For the text-containing cell, return its midpoint in (X, Y) coordinate format. 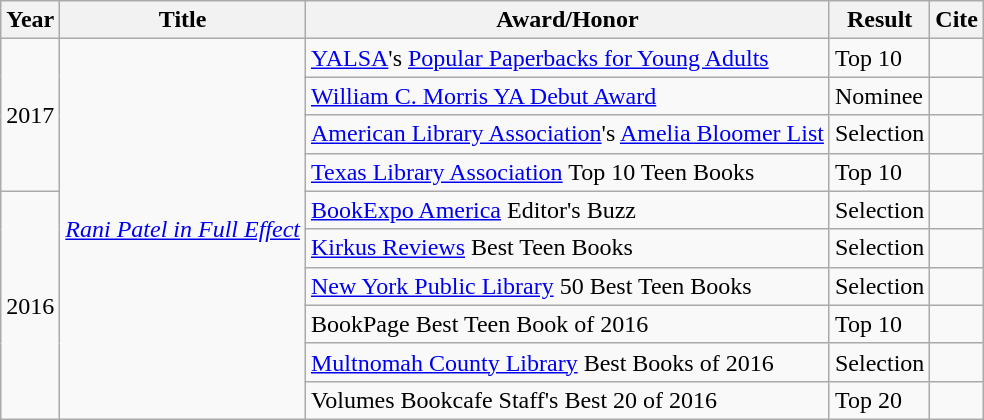
Volumes Bookcafe Staff's Best 20 of 2016 (567, 400)
BookPage Best Teen Book of 2016 (567, 324)
Kirkus Reviews Best Teen Books (567, 248)
Result (879, 20)
Rani Patel in Full Effect (183, 230)
Nominee (879, 96)
William C. Morris YA Debut Award (567, 96)
American Library Association's Amelia Bloomer List (567, 134)
Title (183, 20)
Top 20 (879, 400)
Award/Honor (567, 20)
New York Public Library 50 Best Teen Books (567, 286)
YALSA's Popular Paperbacks for Young Adults (567, 58)
Texas Library Association Top 10 Teen Books (567, 172)
Year (30, 20)
2017 (30, 115)
2016 (30, 305)
Cite (957, 20)
Multnomah County Library Best Books of 2016 (567, 362)
BookExpo America Editor's Buzz (567, 210)
